Determine the (x, y) coordinate at the center of the cell enclosing the given text.  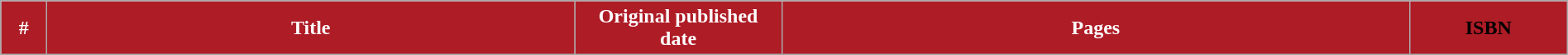
Original published date (678, 28)
Title (311, 28)
ISBN (1489, 28)
# (24, 28)
Pages (1097, 28)
